Search for the cell housing the specified text and yield its [x, y] center coordinate. 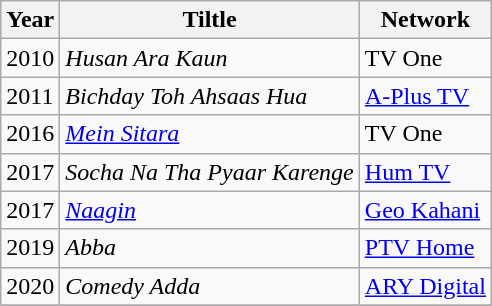
2016 [30, 134]
2020 [30, 286]
Bichday Toh Ahsaas Hua [210, 96]
Year [30, 20]
2011 [30, 96]
A-Plus TV [425, 96]
PTV Home [425, 248]
Tiltle [210, 20]
Abba [210, 248]
Hum TV [425, 172]
2019 [30, 248]
Mein Sitara [210, 134]
Network [425, 20]
2010 [30, 58]
ARY Digital [425, 286]
Geo Kahani [425, 210]
Naagin [210, 210]
Comedy Adda [210, 286]
Husan Ara Kaun [210, 58]
Socha Na Tha Pyaar Karenge [210, 172]
